Pinpoint the cell where the given text exists, returning its (X, Y) midpoint coordinate. 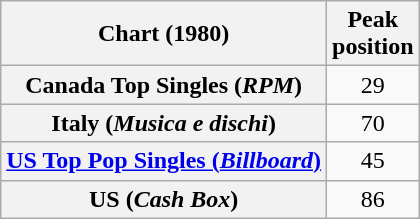
29 (373, 85)
Canada Top Singles (RPM) (164, 85)
45 (373, 161)
86 (373, 199)
US (Cash Box) (164, 199)
US Top Pop Singles (Billboard) (164, 161)
Peakposition (373, 34)
Chart (1980) (164, 34)
Italy (Musica e dischi) (164, 123)
70 (373, 123)
